Extract the (X, Y) coordinate from the center of the cell holding the provided text.  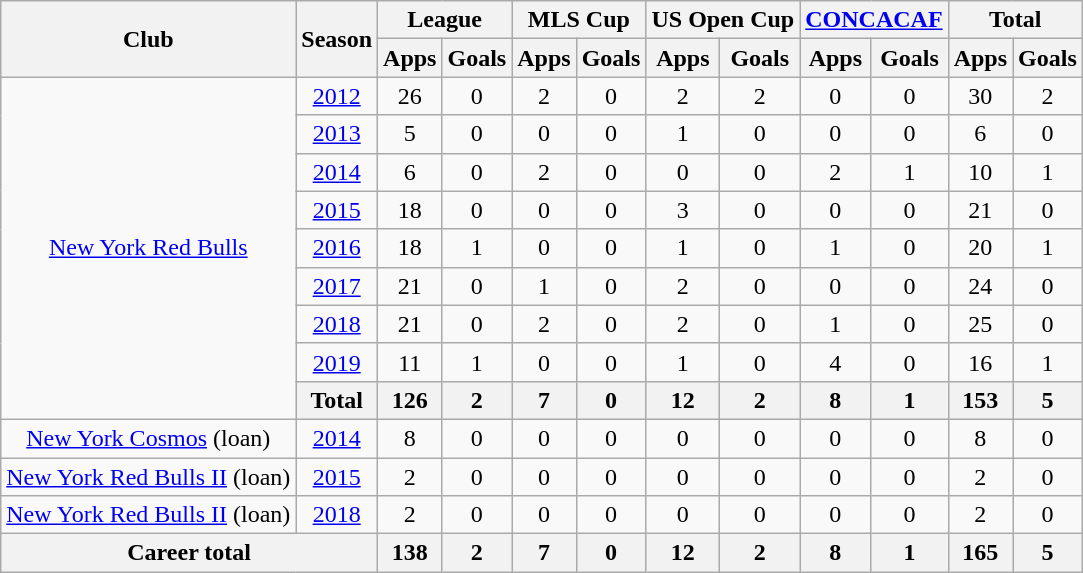
10 (980, 172)
3 (683, 210)
CONCACAF (874, 20)
New York Cosmos (loan) (148, 438)
2013 (337, 134)
Career total (190, 553)
16 (980, 362)
30 (980, 96)
2016 (337, 248)
4 (836, 362)
20 (980, 248)
25 (980, 324)
153 (980, 400)
2012 (337, 96)
26 (410, 96)
MLS Cup (579, 20)
2019 (337, 362)
24 (980, 286)
League (445, 20)
Season (337, 39)
2017 (337, 286)
11 (410, 362)
Club (148, 39)
138 (410, 553)
US Open Cup (723, 20)
165 (980, 553)
New York Red Bulls (148, 248)
126 (410, 400)
